Capture the cell that displays the provided text and extract its (X, Y) central coordinate. 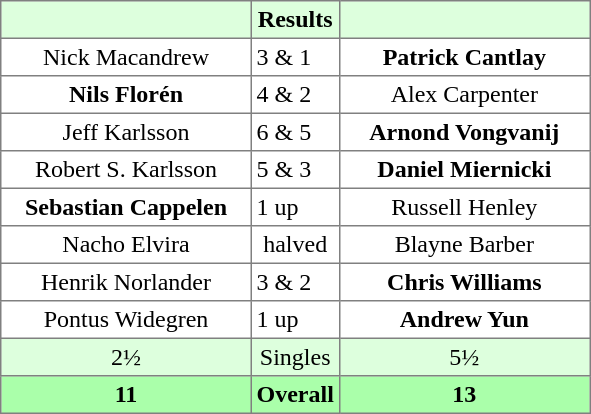
Jeff Karlsson (126, 132)
3 & 1 (295, 57)
Nacho Elvira (126, 245)
Alex Carpenter (464, 95)
Henrik Norlander (126, 282)
5 & 3 (295, 170)
3 & 2 (295, 282)
halved (295, 245)
Nick Macandrew (126, 57)
Robert S. Karlsson (126, 170)
4 & 2 (295, 95)
Nils Florén (126, 95)
Russell Henley (464, 207)
Daniel Miernicki (464, 170)
Overall (295, 395)
5½ (464, 357)
11 (126, 395)
Pontus Widegren (126, 320)
2½ (126, 357)
Andrew Yun (464, 320)
Singles (295, 357)
Arnond Vongvanij (464, 132)
6 & 5 (295, 132)
13 (464, 395)
Results (295, 20)
Patrick Cantlay (464, 57)
Sebastian Cappelen (126, 207)
Blayne Barber (464, 245)
Chris Williams (464, 282)
